Detect which cell encompasses the target text, then output its [X, Y] center coordinate. 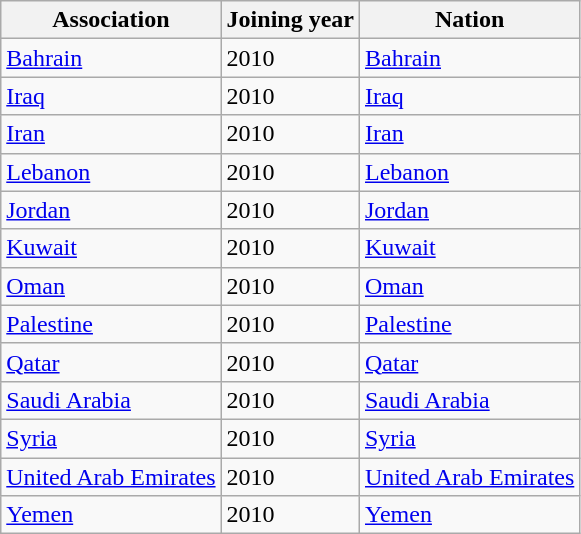
Joining year [290, 20]
Association [111, 20]
Nation [469, 20]
